Capture the cell that displays the provided text and extract its (x, y) central coordinate. 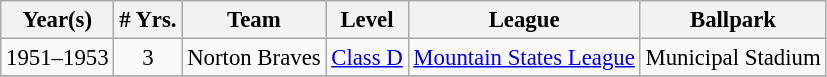
Ballpark (733, 20)
Municipal Stadium (733, 58)
Mountain States League (524, 58)
League (524, 20)
3 (148, 58)
Norton Braves (254, 58)
Level (367, 20)
Class D (367, 58)
Team (254, 20)
1951–1953 (58, 58)
Year(s) (58, 20)
# Yrs. (148, 20)
